Detect which cell encompasses the target text, then output its (x, y) center coordinate. 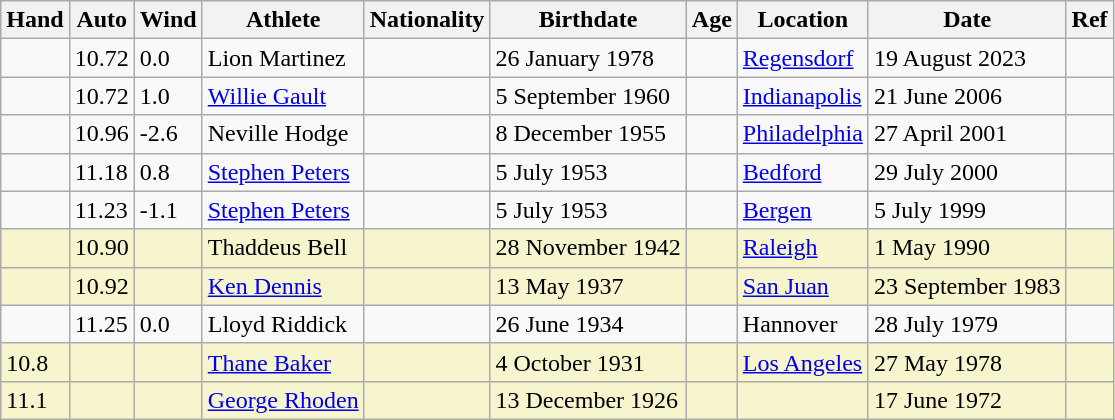
Thane Baker (283, 362)
1.0 (168, 96)
10.8 (35, 362)
Raleigh (802, 248)
Indianapolis (802, 96)
Ref (1090, 20)
Hand (35, 20)
Willie Gault (283, 96)
Los Angeles (802, 362)
11.23 (102, 210)
26 January 1978 (588, 58)
27 April 2001 (967, 134)
Birthdate (588, 20)
Thaddeus Bell (283, 248)
Date (967, 20)
13 May 1937 (588, 286)
10.96 (102, 134)
Nationality (427, 20)
Philadelphia (802, 134)
28 July 1979 (967, 324)
11.1 (35, 400)
Ken Dennis (283, 286)
Lloyd Riddick (283, 324)
19 August 2023 (967, 58)
Regensdorf (802, 58)
11.18 (102, 172)
29 July 2000 (967, 172)
10.90 (102, 248)
4 October 1931 (588, 362)
26 June 1934 (588, 324)
Age (712, 20)
Bergen (802, 210)
17 June 1972 (967, 400)
10.92 (102, 286)
11.25 (102, 324)
5 September 1960 (588, 96)
21 June 2006 (967, 96)
23 September 1983 (967, 286)
Hannover (802, 324)
Lion Martinez (283, 58)
Location (802, 20)
13 December 1926 (588, 400)
Bedford (802, 172)
-1.1 (168, 210)
1 May 1990 (967, 248)
0.8 (168, 172)
5 July 1999 (967, 210)
Auto (102, 20)
8 December 1955 (588, 134)
28 November 1942 (588, 248)
Neville Hodge (283, 134)
-2.6 (168, 134)
Athlete (283, 20)
George Rhoden (283, 400)
27 May 1978 (967, 362)
Wind (168, 20)
San Juan (802, 286)
